From the cell containing the given text, extract its center point as (x, y) coordinate. 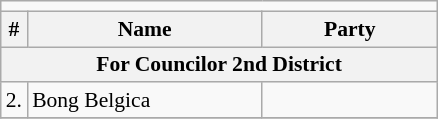
Bong Belgica (144, 101)
2. (14, 101)
Party (350, 29)
# (14, 29)
Name (144, 29)
For Councilor 2nd District (220, 65)
